Detect which cell encompasses the target text, then output its [X, Y] center coordinate. 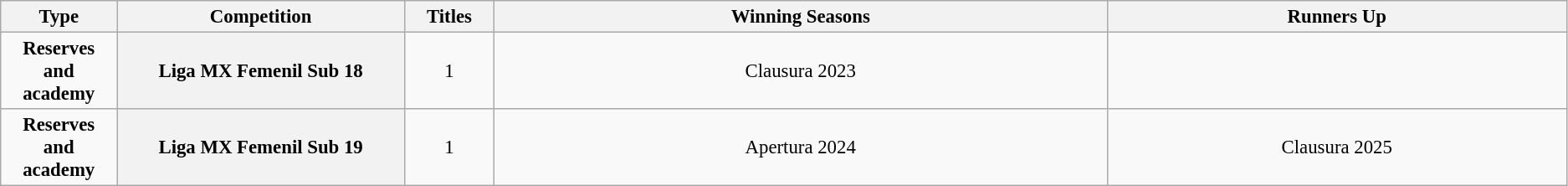
Type [59, 17]
Winning Seasons [800, 17]
Clausura 2023 [800, 71]
Clausura 2025 [1337, 147]
Liga MX Femenil Sub 18 [261, 71]
Apertura 2024 [800, 147]
Competition [261, 17]
Titles [448, 17]
Liga MX Femenil Sub 19 [261, 147]
Runners Up [1337, 17]
